Find where the given text appears and provide that cell's center as [x, y] coordinate. 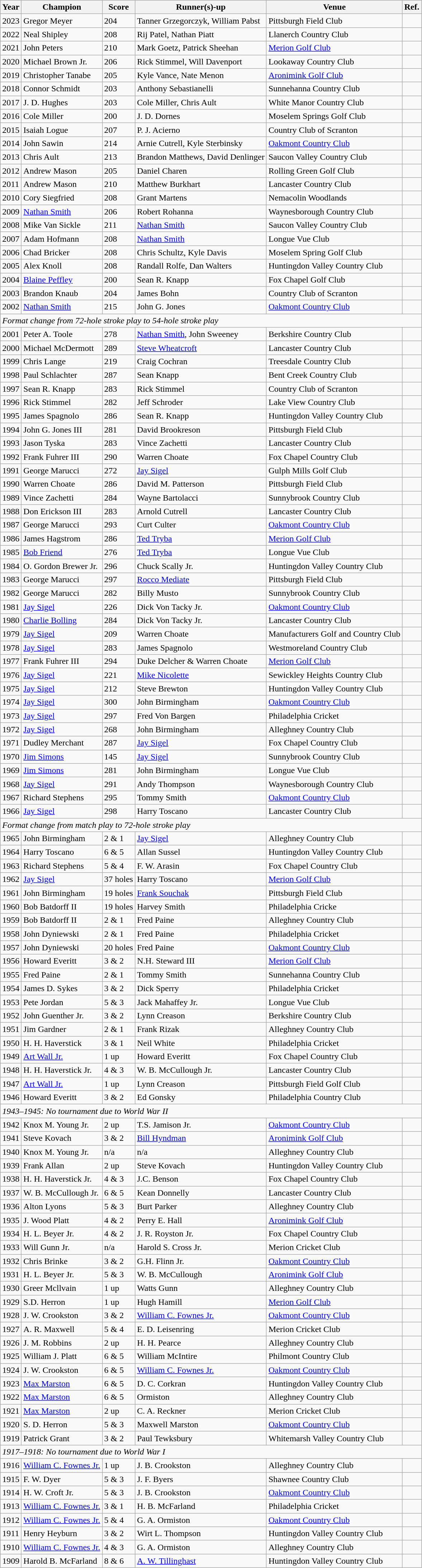
Maxwell Marston [201, 1424]
1941 [11, 1138]
Dudley Merchant [62, 743]
Paul Tewksbury [201, 1438]
294 [119, 661]
1916 [11, 1465]
Tanner Grzegorczyk, William Pabst [201, 21]
2022 [11, 34]
2016 [11, 116]
Brandon Matthews, David Denlinger [201, 157]
1956 [11, 961]
272 [119, 471]
290 [119, 457]
Kyle Vance, Nate Menon [201, 75]
Harold S. Cross Jr. [201, 1247]
1911 [11, 1534]
1943–1945: No tournament due to World War II [211, 1111]
Philadelphia Country Club [335, 1097]
Shawnee Country Club [335, 1479]
1982 [11, 593]
Gregor Meyer [62, 21]
Ed Gonsky [201, 1097]
Cole Miller, Chris Ault [201, 102]
Manufacturers Golf and Country Club [335, 634]
Chris Schultz, Kyle Davis [201, 252]
Arnie Cutrell, Kyle Sterbinsky [201, 143]
1974 [11, 702]
2003 [11, 293]
1971 [11, 743]
H. W. Croft Jr. [62, 1493]
1986 [11, 539]
Patrick Grant [62, 1438]
Fox Chapel Golf Club [335, 280]
1999 [11, 361]
J. D. Hughes [62, 102]
2000 [11, 348]
Blaine Peffley [62, 280]
Charlie Bolling [62, 621]
1987 [11, 525]
Year [11, 7]
Christopher Tanabe [62, 75]
Moselem Springs Golf Club [335, 116]
Rolling Green Golf Club [335, 171]
2005 [11, 266]
295 [119, 797]
Chris Ault [62, 157]
Gulph Mills Golf Club [335, 471]
1997 [11, 389]
1947 [11, 1084]
1940 [11, 1152]
Craig Cochran [201, 361]
1967 [11, 797]
Matthew Burkhart [201, 184]
Jason Tyska [62, 443]
James Hagstrom [62, 539]
Pittsburgh Field Golf Club [335, 1084]
Paul Schlachter [62, 375]
Billy Musto [201, 593]
298 [119, 811]
1976 [11, 675]
2017 [11, 102]
Connor Schmidt [62, 89]
Cole Miller [62, 116]
Chris Lange [62, 361]
296 [119, 566]
Greer Mcllvain [62, 1288]
John G. Jones III [62, 430]
H. B. McFarland [201, 1506]
John Peters [62, 48]
1922 [11, 1397]
1965 [11, 839]
Curt Culter [201, 525]
291 [119, 784]
1989 [11, 498]
J. R. Royston Jr. [201, 1234]
Grant Martens [201, 198]
S.D. Herron [62, 1302]
2004 [11, 280]
Fred Von Bargen [201, 716]
1930 [11, 1288]
1990 [11, 484]
20 holes [119, 947]
Alton Lyons [62, 1206]
Jim Gardner [62, 1029]
Anthony Sebastianelli [201, 89]
2001 [11, 334]
1955 [11, 975]
Moselem Spring Golf Club [335, 252]
1919 [11, 1438]
1913 [11, 1506]
1978 [11, 648]
Randall Rolfe, Dan Walters [201, 266]
211 [119, 225]
1932 [11, 1261]
1966 [11, 811]
Nemacolin Woodlands [335, 198]
2012 [11, 171]
1988 [11, 511]
Ormiston [201, 1397]
Cory Siegfried [62, 198]
Duke Delcher & Warren Choate [201, 661]
Neal Shipley [62, 34]
1968 [11, 784]
Whitemarsh Valley Country Club [335, 1438]
1949 [11, 1057]
268 [119, 729]
Runner(s)-up [201, 7]
P. J. Acierno [201, 130]
1939 [11, 1166]
W. B. McCullough [201, 1275]
Jack Mahaffey Jr. [201, 1002]
Peter A. Toole [62, 334]
1926 [11, 1343]
1912 [11, 1520]
1934 [11, 1234]
1957 [11, 947]
Steve Wheatcroft [201, 348]
Lookaway Country Club [335, 62]
209 [119, 634]
2006 [11, 252]
1970 [11, 757]
Chuck Scally Jr. [201, 566]
Sean Knapp [201, 375]
Neil White [201, 1043]
212 [119, 689]
1923 [11, 1384]
276 [119, 552]
Mike Nicolette [201, 675]
Daniel Charen [201, 171]
214 [119, 143]
Lake View Country Club [335, 402]
1983 [11, 579]
1996 [11, 402]
1924 [11, 1370]
Chad Bricker [62, 252]
F. W. Dyer [62, 1479]
Watts Gunn [201, 1288]
1917–1918: No tournament due to World War I [211, 1452]
Will Gunn Jr. [62, 1247]
D. C. Corkran [201, 1384]
Jeff Schroder [201, 402]
Wirt L. Thompson [201, 1534]
E. D. Leisenring [201, 1329]
8 & 6 [119, 1561]
293 [119, 525]
Perry E. Hall [201, 1220]
1921 [11, 1411]
David M. Patterson [201, 484]
1946 [11, 1097]
Alex Knoll [62, 266]
John Sawin [62, 143]
White Manor Country Club [335, 102]
1981 [11, 607]
1998 [11, 375]
2008 [11, 225]
2019 [11, 75]
Llanerch Country Club [335, 34]
Robert Rohanna [201, 212]
S. D. Herron [62, 1424]
James D. Sykes [62, 988]
1938 [11, 1179]
Format change from match play to 72-hole stroke play [211, 825]
1950 [11, 1043]
1975 [11, 689]
Philmont Country Club [335, 1356]
1954 [11, 988]
Pete Jordan [62, 1002]
213 [119, 157]
2014 [11, 143]
Venue [335, 7]
1969 [11, 770]
1992 [11, 457]
1931 [11, 1275]
O. Gordon Brewer Jr. [62, 566]
A. R. Maxwell [62, 1329]
Champion [62, 7]
2018 [11, 89]
H. H. Haverstick [62, 1043]
1977 [11, 661]
Philadelphia Cricke [335, 907]
278 [119, 334]
N.H. Steward III [201, 961]
1937 [11, 1193]
Kean Donnelly [201, 1193]
1985 [11, 552]
1995 [11, 416]
300 [119, 702]
Mark Goetz, Patrick Sheehan [201, 48]
1951 [11, 1029]
289 [119, 348]
Michael Brown Jr. [62, 62]
C. A. Reckner [201, 1411]
1993 [11, 443]
Score [119, 7]
1914 [11, 1493]
John Guenther Jr. [62, 1015]
1953 [11, 1002]
F. W. Arasin [201, 866]
2007 [11, 239]
1959 [11, 920]
James Bohn [201, 293]
1925 [11, 1356]
2010 [11, 198]
H. H. Pearce [201, 1343]
1973 [11, 716]
1915 [11, 1479]
Brandon Knaub [62, 293]
Isaiah Logue [62, 130]
Rij Patel, Nathan Piatt [201, 34]
1909 [11, 1561]
Westmoreland Country Club [335, 648]
215 [119, 307]
2013 [11, 157]
J.C. Benson [201, 1179]
1910 [11, 1547]
J. F. Byers [201, 1479]
1960 [11, 907]
221 [119, 675]
1948 [11, 1070]
Allan Sussel [201, 852]
Bent Creek Country Club [335, 375]
Bill Hyndman [201, 1138]
1964 [11, 852]
Frank Souchak [201, 893]
1961 [11, 893]
Rocco Mediate [201, 579]
Arnold Cutrell [201, 511]
Don Erickson III [62, 511]
207 [119, 130]
G.H. Flinn Jr. [201, 1261]
Henry Heyburn [62, 1534]
1980 [11, 621]
1933 [11, 1247]
Sewickley Heights Country Club [335, 675]
David Brookreson [201, 430]
J. Wood Platt [62, 1220]
J. D. Dornes [201, 116]
Harvey Smith [201, 907]
1920 [11, 1424]
1963 [11, 866]
2002 [11, 307]
Wayne Bartolacci [201, 498]
Nathan Smith, John Sweeney [201, 334]
Rick Stimmel, Will Davenport [201, 62]
145 [119, 757]
Andy Thompson [201, 784]
1929 [11, 1302]
1994 [11, 430]
1979 [11, 634]
1935 [11, 1220]
Adam Hofmann [62, 239]
William J. Platt [62, 1356]
226 [119, 607]
John G. Jones [201, 307]
Steve Brewton [201, 689]
Dick Sperry [201, 988]
Chris Brinke [62, 1261]
Burt Parker [201, 1206]
Ref. [412, 7]
1991 [11, 471]
37 holes [119, 879]
Treesdale Country Club [335, 361]
Harold B. McFarland [62, 1561]
1962 [11, 879]
1984 [11, 566]
1972 [11, 729]
1928 [11, 1316]
J. M. Robbins [62, 1343]
2009 [11, 212]
1927 [11, 1329]
2015 [11, 130]
Frank Allan [62, 1166]
1958 [11, 934]
2023 [11, 21]
1936 [11, 1206]
219 [119, 361]
Frank Rizak [201, 1029]
1942 [11, 1125]
2021 [11, 48]
Format change from 72-hole stroke play to 54-hole stroke play [211, 320]
Michael McDermott [62, 348]
2020 [11, 62]
A. W. Tillinghast [201, 1561]
2011 [11, 184]
Bob Friend [62, 552]
Hugh Hamill [201, 1302]
T.S. Jamison Jr. [201, 1125]
William McIntire [201, 1356]
Mike Van Sickle [62, 225]
1952 [11, 1015]
